Provide the (X, Y) coordinate of the cell's center where the given text is located.  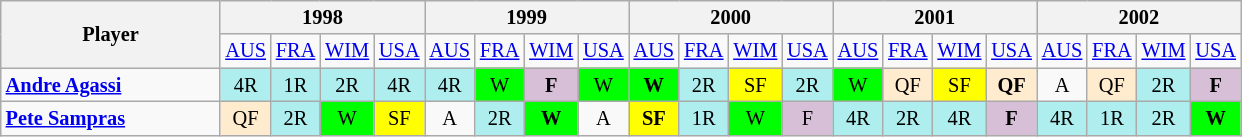
1998 (322, 17)
2001 (935, 17)
Andre Agassi (111, 85)
Player (111, 34)
2000 (731, 17)
1999 (526, 17)
2002 (1139, 17)
Pete Sampras (111, 118)
